Pinpoint the cell where the given text exists, returning its [X, Y] midpoint coordinate. 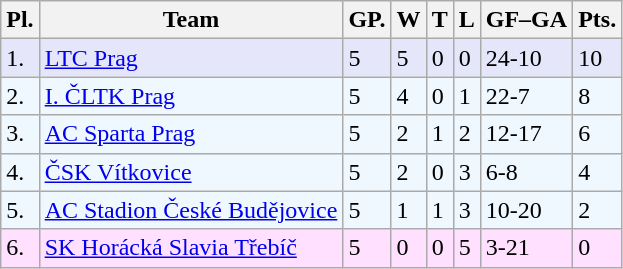
T [440, 20]
I. ČLTK Prag [191, 96]
Team [191, 20]
6. [20, 248]
22-7 [526, 96]
GP. [367, 20]
2. [20, 96]
Pl. [20, 20]
AC Stadion České Budějovice [191, 210]
ČSK Vítkovice [191, 172]
6-8 [526, 172]
W [408, 20]
Pts. [598, 20]
10-20 [526, 210]
10 [598, 58]
4. [20, 172]
12-17 [526, 134]
5. [20, 210]
8 [598, 96]
3. [20, 134]
SK Horácká Slavia Třebíč [191, 248]
24-10 [526, 58]
3-21 [526, 248]
6 [598, 134]
L [466, 20]
AC Sparta Prag [191, 134]
1. [20, 58]
LTC Prag [191, 58]
GF–GA [526, 20]
